Output the (x, y) coordinate of the center of the cell containing the given text.  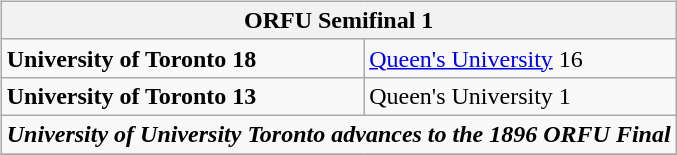
Queen's University 1 (520, 96)
Queen's University 16 (520, 58)
University of Toronto 18 (182, 58)
University of Toronto 13 (182, 96)
ORFU Semifinal 1 (338, 20)
University of University Toronto advances to the 1896 ORFU Final (338, 134)
